Pinpoint the cell where the given text exists, returning its (X, Y) midpoint coordinate. 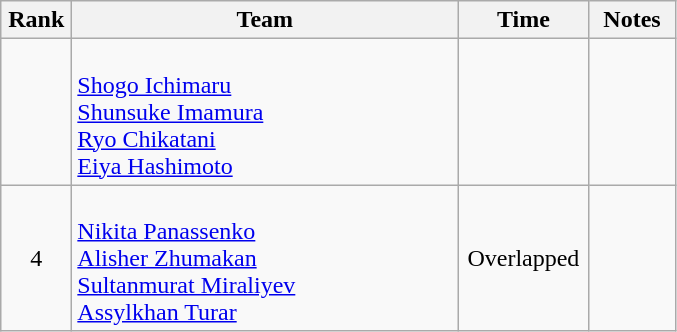
Rank (36, 20)
4 (36, 258)
Notes (632, 20)
Overlapped (524, 258)
Team (265, 20)
Time (524, 20)
Nikita PanassenkoAlisher ZhumakanSultanmurat MiraliyevAssylkhan Turar (265, 258)
Shogo IchimaruShunsuke ImamuraRyo ChikataniEiya Hashimoto (265, 112)
